Search for the cell housing the specified text and yield its [x, y] center coordinate. 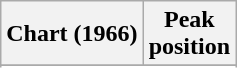
Peak position [189, 34]
Chart (1966) [72, 34]
